Find where the given text appears and provide that cell's center as [x, y] coordinate. 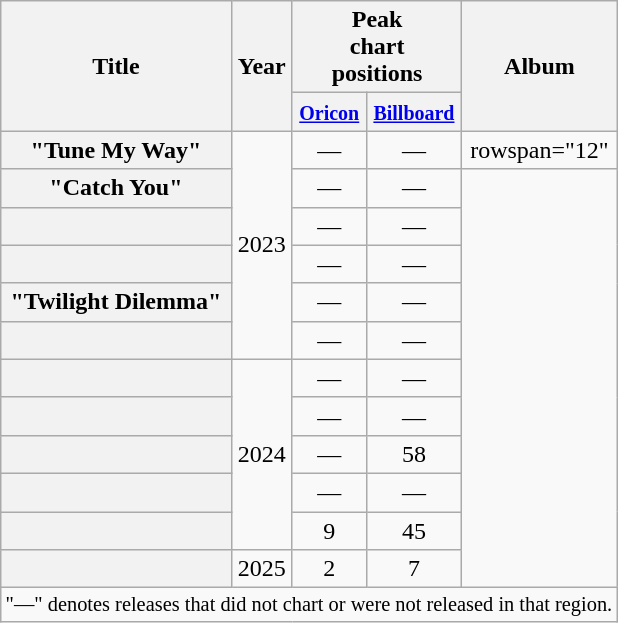
Year [262, 66]
45 [414, 531]
Billboard [414, 112]
Album [540, 66]
9 [329, 531]
2 [329, 569]
2023 [262, 245]
rowspan="12" [540, 150]
"—" denotes releases that did not chart or were not released in that region. [309, 605]
Peak chart positions [376, 47]
"Catch You" [116, 188]
Oricon [329, 112]
2025 [262, 569]
"Tune My Way" [116, 150]
2024 [262, 454]
7 [414, 569]
Title [116, 66]
"Twilight Dilemma" [116, 302]
58 [414, 454]
